Provide the (x, y) coordinate of the cell's center where the given text is located.  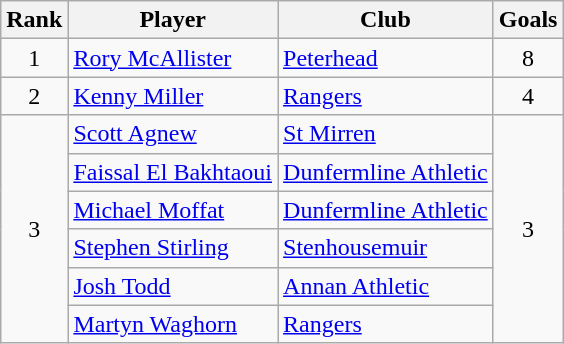
Stephen Stirling (173, 248)
Peterhead (386, 58)
1 (34, 58)
Michael Moffat (173, 210)
Annan Athletic (386, 286)
St Mirren (386, 134)
Martyn Waghorn (173, 324)
Kenny Miller (173, 96)
Rory McAllister (173, 58)
Rank (34, 20)
Player (173, 20)
4 (528, 96)
2 (34, 96)
Goals (528, 20)
Josh Todd (173, 286)
Faissal El Bakhtaoui (173, 172)
8 (528, 58)
Stenhousemuir (386, 248)
Scott Agnew (173, 134)
Club (386, 20)
